Scan for the cell matching the given text and deliver its (x, y) coordinate at center. 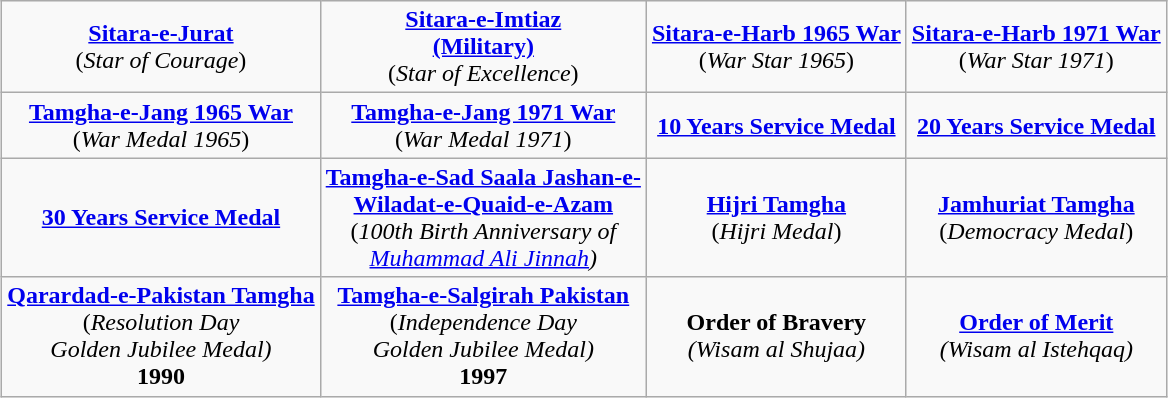
Qarardad-e-Pakistan Tamgha(Resolution DayGolden Jubilee Medal)1990 (161, 336)
Order of Merit(Wisam al Istehqaq) (1036, 336)
Sitara-e-Imtiaz(Military)(Star of Excellence) (483, 47)
Sitara-e-Harb 1971 War(War Star 1971) (1036, 47)
Sitara-e-Harb 1965 War(War Star 1965) (776, 47)
30 Years Service Medal (161, 218)
Tamgha-e-Sad Saala Jashan-e-Wiladat-e-Quaid-e-Azam(100th Birth Anniversary ofMuhammad Ali Jinnah) (483, 218)
10 Years Service Medal (776, 126)
Order of Bravery(Wisam al Shujaa) (776, 336)
20 Years Service Medal (1036, 126)
Tamgha-e-Salgirah Pakistan(Independence DayGolden Jubilee Medal)1997 (483, 336)
Jamhuriat Tamgha(Democracy Medal) (1036, 218)
Tamgha-e-Jang 1965 War(War Medal 1965) (161, 126)
Tamgha-e-Jang 1971 War(War Medal 1971) (483, 126)
Sitara-e-Jurat(Star of Courage) (161, 47)
Hijri Tamgha(Hijri Medal) (776, 218)
